Search for the cell housing the specified text and yield its [x, y] center coordinate. 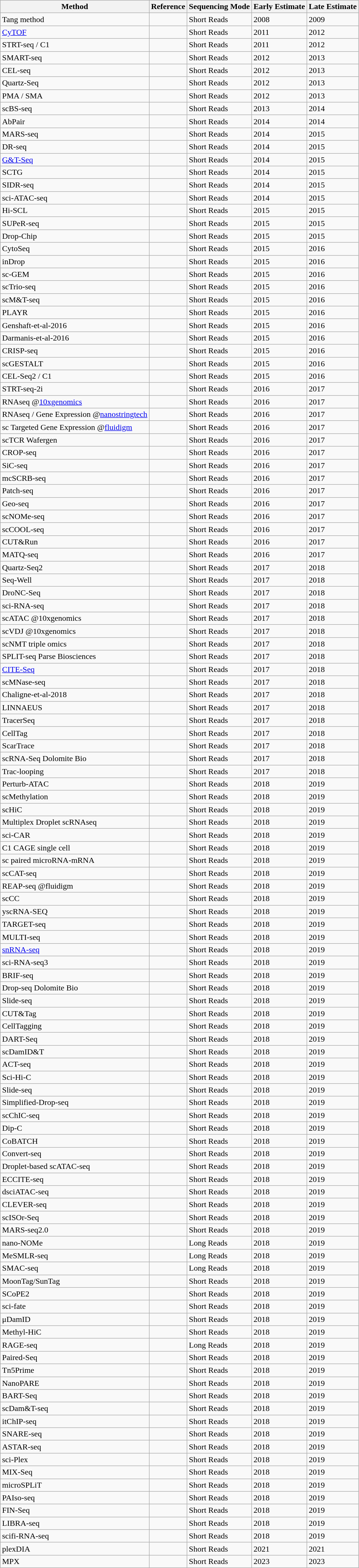
SMAC-seq [75, 1268]
Geo-seq [75, 504]
ASTAR-seq [75, 1447]
Genshaft-et-al-2016 [75, 325]
Trac-looping [75, 771]
scBS-seq [75, 108]
PLAYR [75, 312]
MULTI-seq [75, 937]
scRNA-Seq Dolomite Bio [75, 758]
scifi-RNA-seq [75, 1536]
TARGET-seq [75, 924]
LIBRA-seq [75, 1523]
scMNase-seq [75, 682]
Multiplex Droplet scRNAseq [75, 822]
DART-Seq [75, 1039]
ECCITE-seq [75, 1179]
sc-GEM [75, 274]
scNOMe-seq [75, 516]
ScarTrace [75, 746]
Early Estimate [279, 7]
Seq-Well [75, 580]
Late Estimate [333, 7]
SCTG [75, 172]
scVDJ @10xgenomics [75, 631]
CRISP-seq [75, 351]
Simplified-Drop-seq [75, 1103]
scCC [75, 899]
RAGE-seq [75, 1345]
CUT&Tag [75, 1014]
Chaligne-et-al-2018 [75, 695]
scTrio-seq [75, 287]
scDamID&T [75, 1052]
sc Targeted Gene Expression @fluidigm [75, 427]
sci-Plex [75, 1460]
itChIP-seq [75, 1421]
MoonTag/SunTag [75, 1281]
Droplet-based scATAC-seq [75, 1166]
μDamID [75, 1319]
MATQ-seq [75, 554]
sci-RNA-seq [75, 606]
Tn5Prime [75, 1370]
Paired-Seq [75, 1357]
scDam&T-seq [75, 1409]
SPLIT-seq Parse Biosciences [75, 657]
PMA / SMA [75, 96]
Quartz-Seq2 [75, 568]
scGESTALT [75, 363]
MeSMLR-seq [75, 1256]
CITE-Seq [75, 669]
LINNAEUS [75, 707]
Drop-Chip [75, 236]
MARS-seq2.0 [75, 1230]
CROP-seq [75, 453]
Drop-seq Dolomite Bio [75, 988]
yscRNA-SEQ [75, 911]
nano-NOMe [75, 1243]
microSPLiT [75, 1485]
SCoPE2 [75, 1294]
C1 CAGE single cell [75, 848]
RNAseq / Gene Expression @nanostringtech [75, 415]
CUT&Run [75, 542]
Methyl-HiC [75, 1332]
Tang method [75, 19]
scHiC [75, 810]
Darmanis-et-al-2016 [75, 338]
mcSCRB-seq [75, 478]
Sci-Hi-C [75, 1077]
scTCR Wafergen [75, 440]
dsciATAC-seq [75, 1192]
CEL-Seq2 / C1 [75, 376]
Sequencing Mode [219, 7]
Patch-seq [75, 491]
scM&T-seq [75, 300]
sci-CAR [75, 835]
BRIF-seq [75, 975]
CLEVER-seq [75, 1205]
sci-ATAC-seq [75, 198]
inDrop [75, 262]
SMART-seq [75, 58]
Dip-C [75, 1128]
FIN-Seq [75, 1510]
scATAC @10xgenomics [75, 618]
scChIC-seq [75, 1115]
plexDIA [75, 1549]
Reference [168, 7]
BART-Seq [75, 1396]
G&T-Seq [75, 160]
MARS-seq [75, 134]
CytoSeq [75, 249]
CellTag [75, 733]
AbPair [75, 121]
scISOr-Seq [75, 1217]
DR-seq [75, 147]
Method [75, 7]
Convert-seq [75, 1153]
PAIso-seq [75, 1498]
2009 [333, 19]
SUPeR-seq [75, 223]
MIX-Seq [75, 1472]
scNMT triple omics [75, 644]
sci-RNA-seq3 [75, 962]
snRNA-seq [75, 950]
REAP-seq @fluidigm [75, 886]
CoBATCH [75, 1141]
ACT-seq [75, 1064]
Perturb-ATAC [75, 784]
SNARE-seq [75, 1434]
scCAT-seq [75, 873]
CellTagging [75, 1026]
TracerSeq [75, 720]
CEL-seq [75, 70]
scCOOL-seq [75, 529]
2008 [279, 19]
SiC-seq [75, 465]
NanoPARE [75, 1383]
SIDR-seq [75, 185]
sci-fate [75, 1306]
CyTOF [75, 32]
scMethylation [75, 797]
Quartz-Seq [75, 83]
Hi-SCL [75, 211]
STRT-seq / C1 [75, 45]
DroNC-Seq [75, 593]
RNAseq @10xgenomics [75, 402]
STRT-seq-2i [75, 389]
MPX [75, 1561]
sc paired microRNA-mRNA [75, 861]
